Search for the cell housing the specified text and yield its [x, y] center coordinate. 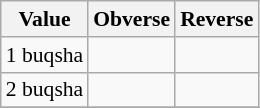
Obverse [132, 19]
1 buqsha [44, 55]
2 buqsha [44, 90]
Reverse [216, 19]
Value [44, 19]
